Find where the given text appears and provide that cell's center as (X, Y) coordinate. 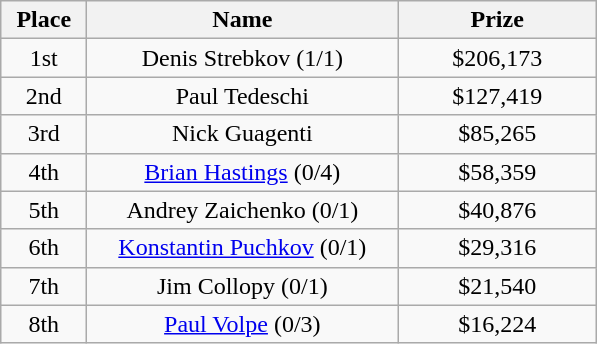
7th (44, 286)
$16,224 (498, 324)
8th (44, 324)
$40,876 (498, 210)
5th (44, 210)
Konstantin Puchkov (0/1) (242, 248)
Place (44, 20)
2nd (44, 96)
Brian Hastings (0/4) (242, 172)
1st (44, 58)
Nick Guagenti (242, 134)
$58,359 (498, 172)
$29,316 (498, 248)
$127,419 (498, 96)
Paul Volpe (0/3) (242, 324)
3rd (44, 134)
$85,265 (498, 134)
4th (44, 172)
$21,540 (498, 286)
Denis Strebkov (1/1) (242, 58)
Jim Collopy (0/1) (242, 286)
$206,173 (498, 58)
Name (242, 20)
Prize (498, 20)
Paul Tedeschi (242, 96)
Andrey Zaichenko (0/1) (242, 210)
6th (44, 248)
